Scan for the cell matching the given text and deliver its (X, Y) coordinate at center. 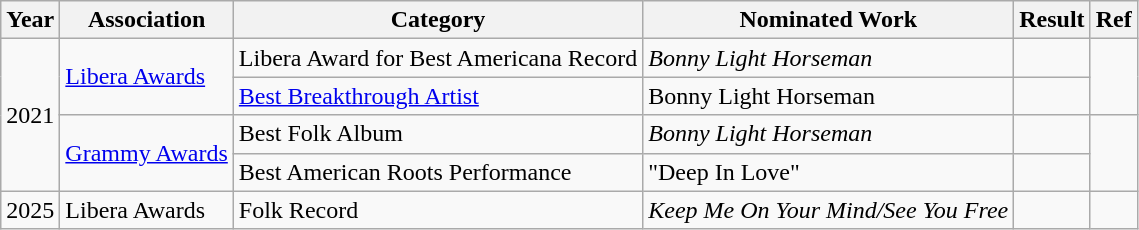
Result (1052, 20)
Best American Roots Performance (438, 172)
Folk Record (438, 210)
Best Breakthrough Artist (438, 96)
"Deep In Love" (828, 172)
Nominated Work (828, 20)
Ref (1114, 20)
Year (30, 20)
Best Folk Album (438, 134)
Libera Award for Best Americana Record (438, 58)
Grammy Awards (147, 153)
2025 (30, 210)
Association (147, 20)
2021 (30, 115)
Category (438, 20)
Keep Me On Your Mind/See You Free (828, 210)
